Determine the [x, y] coordinate at the center of the cell enclosing the given text.  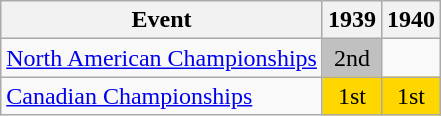
Canadian Championships [162, 96]
1940 [412, 20]
North American Championships [162, 58]
1939 [352, 20]
2nd [352, 58]
Event [162, 20]
